Scan for the cell matching the given text and deliver its (X, Y) coordinate at center. 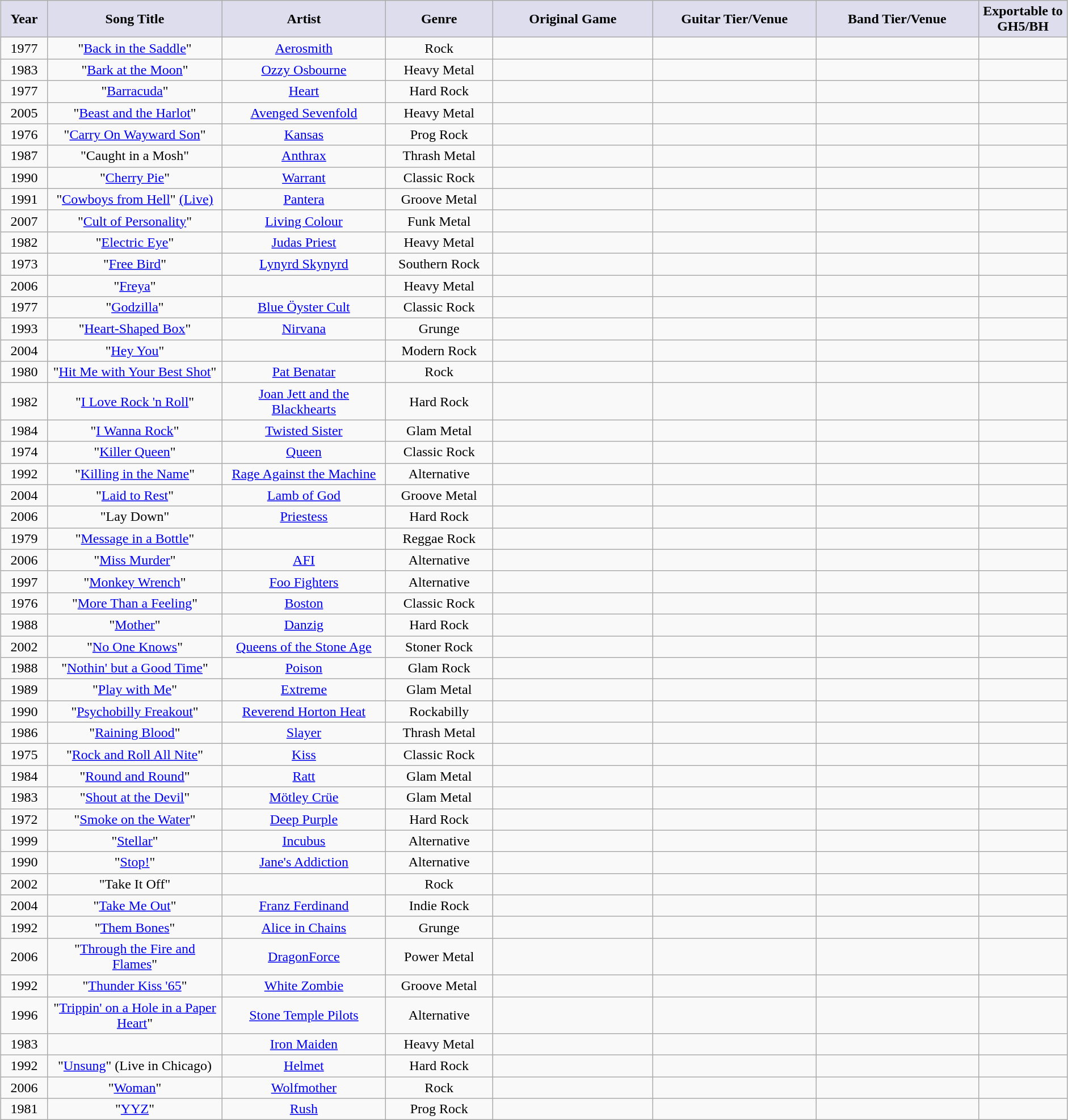
Original Game (573, 19)
1974 (24, 452)
Heart (304, 91)
Song Title (135, 19)
"Electric Eye" (135, 242)
"Heart-Shaped Box" (135, 329)
Lynyrd Skynyrd (304, 264)
Lamb of God (304, 495)
"Freya" (135, 285)
Danzig (304, 625)
Warrant (304, 178)
AFI (304, 560)
Incubus (304, 841)
"Carry On Wayward Son" (135, 134)
1996 (24, 1014)
"Message in a Bottle" (135, 538)
"Woman" (135, 1088)
Ratt (304, 776)
White Zombie (304, 986)
Southern Rock (439, 264)
"Trippin' on a Hole in a Paper Heart" (135, 1014)
"Monkey Wrench" (135, 582)
"Beast and the Harlot" (135, 113)
Slayer (304, 733)
Boston (304, 603)
Indie Rock (439, 906)
Queen (304, 452)
Reverend Horton Heat (304, 711)
"Nothin' but a Good Time" (135, 668)
"Hey You" (135, 351)
Iron Maiden (304, 1045)
2005 (24, 113)
"Back in the Saddle" (135, 48)
Franz Ferdinand (304, 906)
Kiss (304, 755)
1979 (24, 538)
Extreme (304, 690)
Stone Temple Pilots (304, 1014)
"Godzilla" (135, 308)
Twisted Sister (304, 431)
Power Metal (439, 957)
"Stellar" (135, 841)
"I Wanna Rock" (135, 431)
Pantera (304, 199)
"Killing in the Name" (135, 474)
Artist (304, 19)
Rage Against the Machine (304, 474)
"Cherry Pie" (135, 178)
Ozzy Osbourne (304, 70)
Nirvana (304, 329)
Alice in Chains (304, 927)
Foo Fighters (304, 582)
Living Colour (304, 221)
Mötley Crüe (304, 798)
"Psychobilly Freakout" (135, 711)
"Through the Fire and Flames" (135, 957)
Year (24, 19)
"I Love Rock 'n Roll" (135, 402)
Glam Rock (439, 668)
Guitar Tier/Venue (734, 19)
1973 (24, 264)
Poison (304, 668)
Deep Purple (304, 819)
Pat Benatar (304, 372)
"Killer Queen" (135, 452)
"Free Bird" (135, 264)
"Miss Murder" (135, 560)
"Cowboys from Hell" (Live) (135, 199)
Kansas (304, 134)
"Shout at the Devil" (135, 798)
"Caught in a Mosh" (135, 156)
Aerosmith (304, 48)
"Smoke on the Water" (135, 819)
1999 (24, 841)
Genre (439, 19)
Helmet (304, 1066)
Rockabilly (439, 711)
Avenged Sevenfold (304, 113)
2007 (24, 221)
Funk Metal (439, 221)
"Bark at the Moon" (135, 70)
1997 (24, 582)
Joan Jett and the Blackhearts (304, 402)
Wolfmother (304, 1088)
"Rock and Roll All Nite" (135, 755)
Anthrax (304, 156)
"No One Knows" (135, 646)
Band Tier/Venue (898, 19)
"Unsung" (Live in Chicago) (135, 1066)
Modern Rock (439, 351)
1972 (24, 819)
1989 (24, 690)
1987 (24, 156)
Blue Öyster Cult (304, 308)
1980 (24, 372)
"Thunder Kiss '65" (135, 986)
1986 (24, 733)
"Hit Me with Your Best Shot" (135, 372)
"Them Bones" (135, 927)
"YYZ" (135, 1109)
Judas Priest (304, 242)
DragonForce (304, 957)
"Mother" (135, 625)
Jane's Addiction (304, 862)
"Raining Blood" (135, 733)
"Cult of Personality" (135, 221)
Exportable to GH5/BH (1023, 19)
"Take Me Out" (135, 906)
"Round and Round" (135, 776)
"Play with Me" (135, 690)
"Lay Down" (135, 517)
"Barracuda" (135, 91)
Priestess (304, 517)
"More Than a Feeling" (135, 603)
"Take It Off" (135, 884)
"Laid to Rest" (135, 495)
Stoner Rock (439, 646)
Queens of the Stone Age (304, 646)
1975 (24, 755)
1991 (24, 199)
1993 (24, 329)
1981 (24, 1109)
"Stop!" (135, 862)
Rush (304, 1109)
Reggae Rock (439, 538)
